Find where the given text appears and provide that cell's center as (X, Y) coordinate. 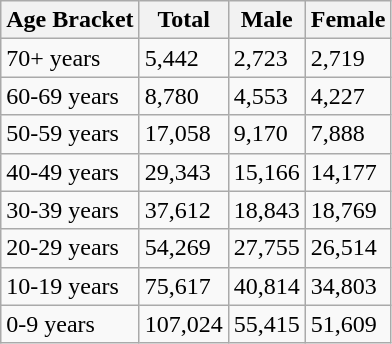
54,269 (184, 248)
Male (266, 20)
26,514 (348, 248)
Total (184, 20)
37,612 (184, 210)
55,415 (266, 324)
70+ years (70, 58)
4,553 (266, 96)
2,723 (266, 58)
107,024 (184, 324)
50-59 years (70, 134)
8,780 (184, 96)
30-39 years (70, 210)
40,814 (266, 286)
40-49 years (70, 172)
75,617 (184, 286)
10-19 years (70, 286)
17,058 (184, 134)
34,803 (348, 286)
Age Bracket (70, 20)
5,442 (184, 58)
0-9 years (70, 324)
18,769 (348, 210)
Female (348, 20)
27,755 (266, 248)
51,609 (348, 324)
18,843 (266, 210)
60-69 years (70, 96)
2,719 (348, 58)
4,227 (348, 96)
7,888 (348, 134)
9,170 (266, 134)
29,343 (184, 172)
20-29 years (70, 248)
15,166 (266, 172)
14,177 (348, 172)
